Find where the given text appears and provide that cell's center as [x, y] coordinate. 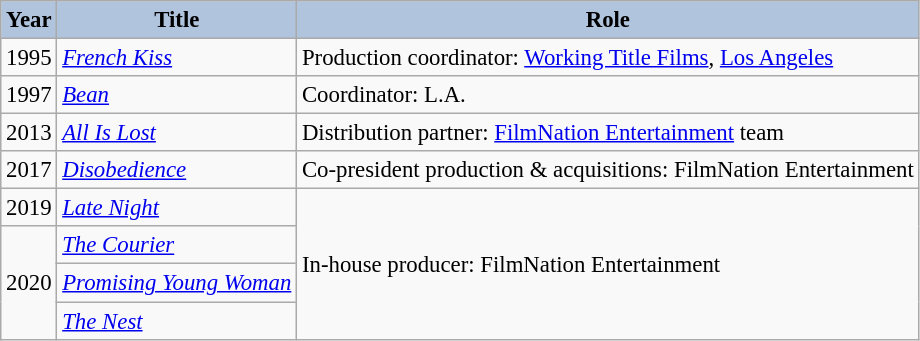
Co-president production & acquisitions: FilmNation Entertainment [608, 170]
Promising Young Woman [177, 283]
Coordinator: L.A. [608, 95]
All Is Lost [177, 133]
2020 [29, 282]
Role [608, 20]
Title [177, 20]
The Courier [177, 245]
Production coordinator: Working Title Films, Los Angeles [608, 58]
Bean [177, 95]
2019 [29, 208]
Distribution partner: FilmNation Entertainment team [608, 133]
2017 [29, 170]
Disobedience [177, 170]
2013 [29, 133]
Year [29, 20]
In-house producer: FilmNation Entertainment [608, 264]
1995 [29, 58]
French Kiss [177, 58]
Late Night [177, 208]
1997 [29, 95]
The Nest [177, 321]
